Return [x, y] of the center of cell containing provided text 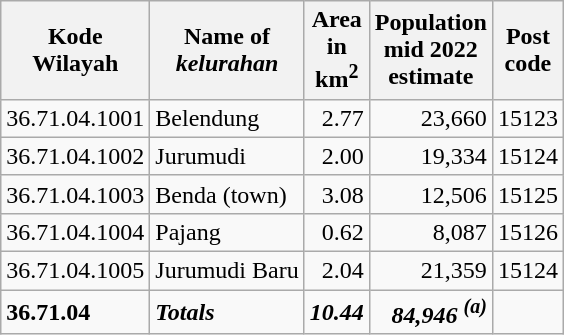
36.71.04.1002 [76, 156]
19,334 [430, 156]
36.71.04.1004 [76, 232]
23,660 [430, 118]
Area in km2 [336, 50]
84,946 (a) [430, 312]
21,359 [430, 271]
36.71.04 [76, 312]
Name of kelurahan [227, 50]
36.71.04.1003 [76, 194]
3.08 [336, 194]
0.62 [336, 232]
12,506 [430, 194]
15126 [528, 232]
Totals [227, 312]
15125 [528, 194]
Benda (town) [227, 194]
Kode Wilayah [76, 50]
Populationmid 2022estimate [430, 50]
10.44 [336, 312]
8,087 [430, 232]
2.77 [336, 118]
Pajang [227, 232]
Postcode [528, 50]
2.00 [336, 156]
Jurumudi Baru [227, 271]
36.71.04.1001 [76, 118]
Jurumudi [227, 156]
36.71.04.1005 [76, 271]
Belendung [227, 118]
15123 [528, 118]
2.04 [336, 271]
